Return [x, y] of the center of cell containing provided text 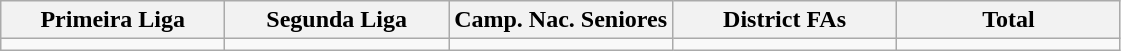
Primeira Liga [113, 20]
Total [1009, 20]
Segunda Liga [337, 20]
District FAs [785, 20]
Camp. Nac. Seniores [561, 20]
